Search for the cell housing the specified text and yield its (x, y) center coordinate. 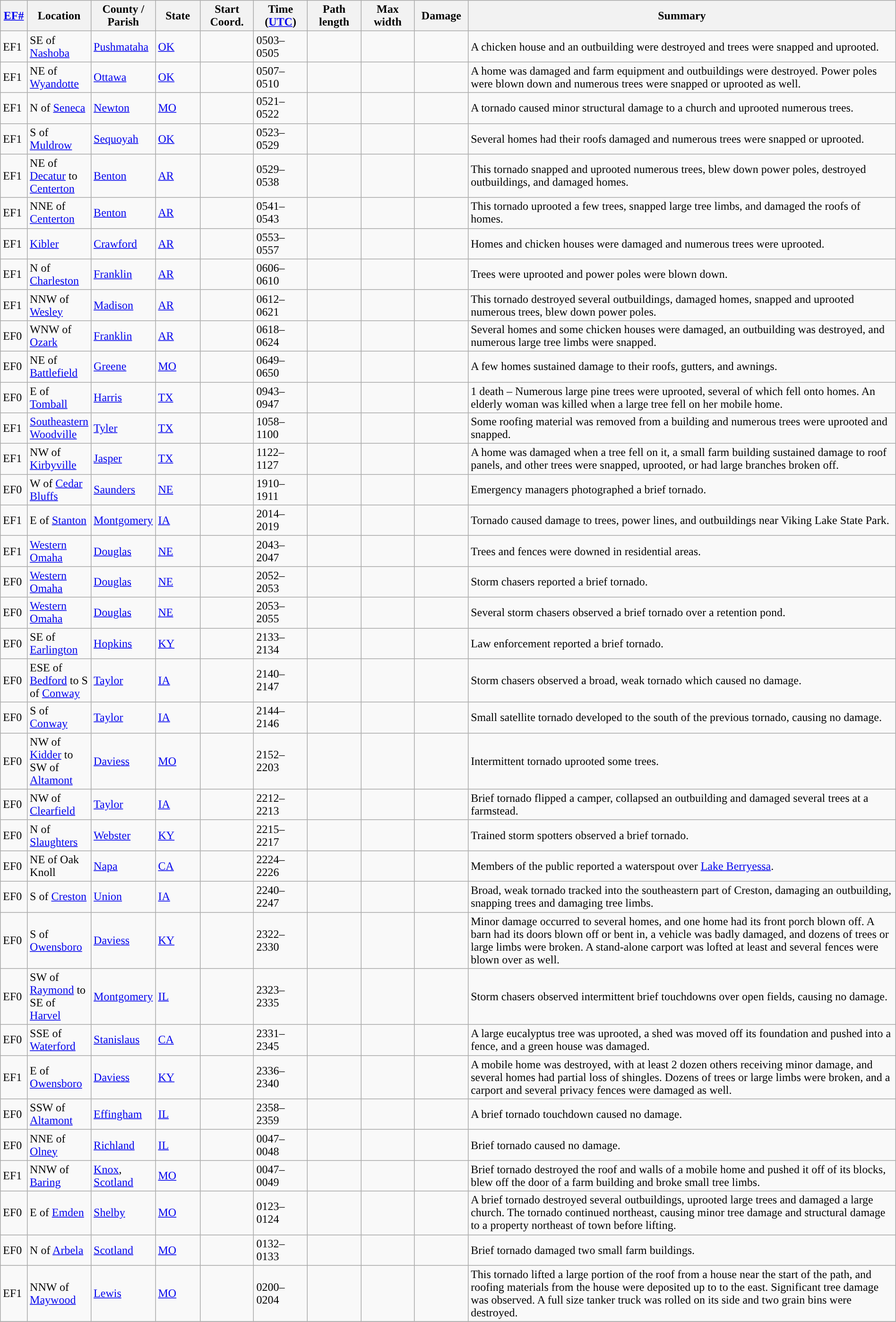
0047–0048 (281, 1145)
2043–2047 (281, 551)
0943–0947 (281, 397)
Hopkins (123, 644)
0553–0557 (281, 244)
Shelby (123, 1213)
NW of Clearfield (60, 804)
Trees were uprooted and power poles were blown down. (682, 274)
Damage (441, 16)
Webster (123, 835)
2014–2019 (281, 521)
Max width (388, 16)
NNE of Centerton (60, 213)
0503–0505 (281, 46)
NE of Decatur to Centerton (60, 176)
Emergency managers photographed a brief tornado. (682, 489)
E of Emden (60, 1213)
Trained storm spotters observed a brief tornado. (682, 835)
Greene (123, 367)
NW of Kidder to SW of Altamont (60, 761)
0606–0610 (281, 274)
N of Charleston (60, 274)
Intermittent tornado uprooted some trees. (682, 761)
0612–0621 (281, 305)
Broad, weak tornado tracked into the southeastern part of Creston, damaging an outbuilding, snapping trees and damaging tree limbs. (682, 897)
Brief tornado flipped a camper, collapsed an outbuilding and damaged several trees at a farmstead. (682, 804)
Members of the public reported a waterspout over Lake Berryessa. (682, 866)
S of Conway (60, 717)
0047–0049 (281, 1176)
Saunders (123, 489)
Knox, Scotland (123, 1176)
SE of Earlington (60, 644)
2140–2147 (281, 680)
1122–1127 (281, 459)
Start Coord. (227, 16)
0523–0529 (281, 139)
Union (123, 897)
A few homes sustained damage to their roofs, gutters, and awnings. (682, 367)
SW of Raymond to SE of Harvel (60, 997)
Sequoyah (123, 139)
2053–2055 (281, 612)
Kibler (60, 244)
Homes and chicken houses were damaged and numerous trees were uprooted. (682, 244)
Trees and fences were downed in residential areas. (682, 551)
2215–2217 (281, 835)
WNW of Ozark (60, 335)
0507–0510 (281, 77)
Napa (123, 866)
NW of Kirbyville (60, 459)
Several storm chasers observed a brief tornado over a retention pond. (682, 612)
A brief tornado touchdown caused no damage. (682, 1114)
2152–2203 (281, 761)
Some roofing material was removed from a building and numerous trees were uprooted and snapped. (682, 428)
EF# (14, 16)
E of Tomball (60, 397)
E of Stanton (60, 521)
NNW of Maywood (60, 1294)
SSW of Altamont (60, 1114)
1910–1911 (281, 489)
1058–1100 (281, 428)
Brief tornado caused no damage. (682, 1145)
0123–0124 (281, 1213)
2336–2340 (281, 1077)
2224–2226 (281, 866)
This tornado destroyed several outbuildings, damaged homes, snapped and uprooted numerous trees, blew down power poles. (682, 305)
0200–0204 (281, 1294)
0649–0650 (281, 367)
SSE of Waterford (60, 1040)
Law enforcement reported a brief tornado. (682, 644)
Storm chasers observed intermittent brief touchdowns over open fields, causing no damage. (682, 997)
Richland (123, 1145)
Crawford (123, 244)
NNW of Baring (60, 1176)
S of Creston (60, 897)
A tornado caused minor structural damage to a church and uprooted numerous trees. (682, 108)
This tornado uprooted a few trees, snapped large tree limbs, and damaged the roofs of homes. (682, 213)
ESE of Bedford to S of Conway (60, 680)
0132–0133 (281, 1250)
NE of Wyandotte (60, 77)
Time (UTC) (281, 16)
Tornado caused damage to trees, power lines, and outbuildings near Viking Lake State Park. (682, 521)
2240–2247 (281, 897)
SE of Nashoba (60, 46)
Scotland (123, 1250)
Southeastern Woodville (60, 428)
Summary (682, 16)
W of Cedar Bluffs (60, 489)
Jasper (123, 459)
S of Muldrow (60, 139)
A large eucalyptus tree was uprooted, a shed was moved off its foundation and pushed into a fence, and a green house was damaged. (682, 1040)
A chicken house and an outbuilding were destroyed and trees were snapped and uprooted. (682, 46)
Madison (123, 305)
N of Slaughters (60, 835)
2133–2134 (281, 644)
2322–2330 (281, 940)
Pushmataha (123, 46)
0541–0543 (281, 213)
NNW of Wesley (60, 305)
Several homes and some chicken houses were damaged, an outbuilding was destroyed, and numerous large tree limbs were snapped. (682, 335)
County / Parish (123, 16)
S of Owensboro (60, 940)
2144–2146 (281, 717)
Several homes had their roofs damaged and numerous trees were snapped or uprooted. (682, 139)
NNE of Olney (60, 1145)
0521–0522 (281, 108)
Location (60, 16)
E of Owensboro (60, 1077)
Ottawa (123, 77)
Path length (334, 16)
0529–0538 (281, 176)
2212–2213 (281, 804)
Small satellite tornado developed to the south of the previous tornado, causing no damage. (682, 717)
2358–2359 (281, 1114)
Stanislaus (123, 1040)
2052–2053 (281, 582)
Effingham (123, 1114)
N of Arbela (60, 1250)
State (178, 16)
Brief tornado damaged two small farm buildings. (682, 1250)
Harris (123, 397)
Storm chasers observed a broad, weak tornado which caused no damage. (682, 680)
Newton (123, 108)
This tornado snapped and uprooted numerous trees, blew down power poles, destroyed outbuildings, and damaged homes. (682, 176)
2331–2345 (281, 1040)
N of Seneca (60, 108)
2323–2335 (281, 997)
Storm chasers reported a brief tornado. (682, 582)
Lewis (123, 1294)
0618–0624 (281, 335)
NE of Battlefield (60, 367)
Tyler (123, 428)
NE of Oak Knoll (60, 866)
